Locate the cell with the specified text and output its (x, y) center coordinate. 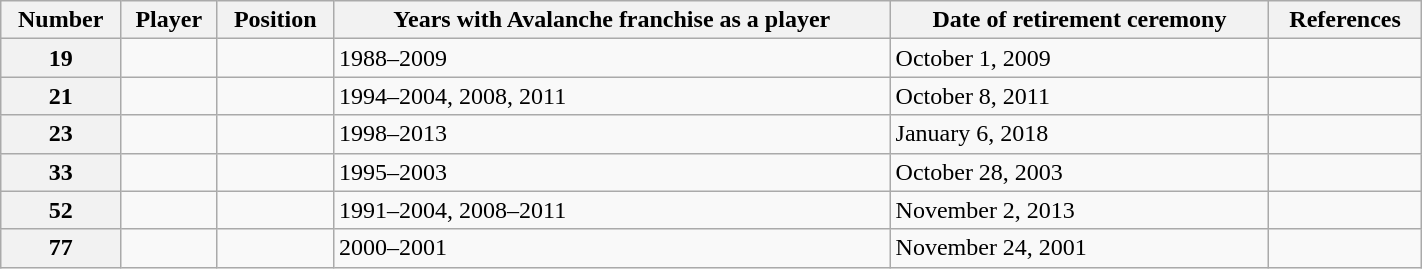
Position (275, 20)
1995–2003 (612, 172)
52 (61, 210)
Number (61, 20)
1988–2009 (612, 58)
1994–2004, 2008, 2011 (612, 96)
October 28, 2003 (1080, 172)
November 24, 2001 (1080, 248)
1998–2013 (612, 134)
References (1345, 20)
Date of retirement ceremony (1080, 20)
October 8, 2011 (1080, 96)
23 (61, 134)
Player (170, 20)
21 (61, 96)
19 (61, 58)
January 6, 2018 (1080, 134)
Years with Avalanche franchise as a player (612, 20)
2000–2001 (612, 248)
November 2, 2013 (1080, 210)
1991–2004, 2008–2011 (612, 210)
77 (61, 248)
October 1, 2009 (1080, 58)
33 (61, 172)
